Detect which cell encompasses the target text, then output its [X, Y] center coordinate. 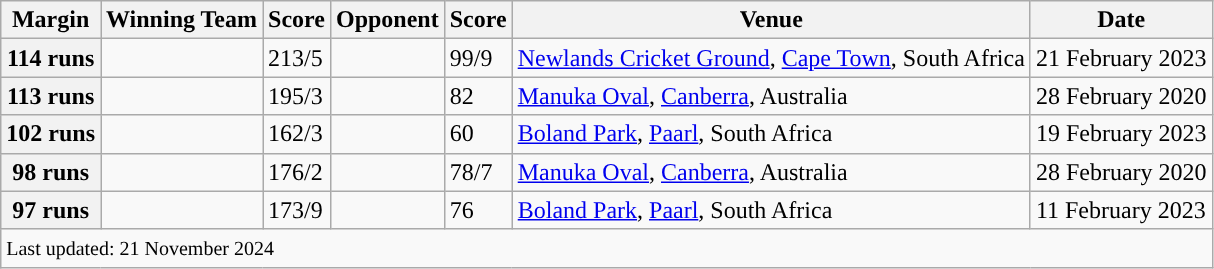
78/7 [478, 172]
Date [1121, 20]
82 [478, 96]
176/2 [297, 172]
Last updated: 21 November 2024 [606, 248]
113 runs [51, 96]
Winning Team [181, 20]
11 February 2023 [1121, 210]
60 [478, 134]
98 runs [51, 172]
213/5 [297, 58]
195/3 [297, 96]
19 February 2023 [1121, 134]
Margin [51, 20]
Newlands Cricket Ground, Cape Town, South Africa [771, 58]
Venue [771, 20]
173/9 [297, 210]
102 runs [51, 134]
76 [478, 210]
97 runs [51, 210]
99/9 [478, 58]
162/3 [297, 134]
21 February 2023 [1121, 58]
Opponent [387, 20]
114 runs [51, 58]
